Locate the cell with the specified text and output its [X, Y] center coordinate. 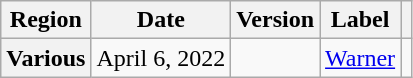
Various [46, 58]
April 6, 2022 [161, 58]
Date [161, 20]
Warner [360, 58]
Label [360, 20]
Version [276, 20]
Region [46, 20]
